Detect which cell encompasses the target text, then output its (x, y) center coordinate. 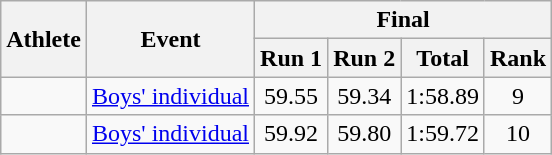
Rank (518, 58)
Run 1 (292, 58)
59.92 (292, 134)
1:58.89 (443, 96)
9 (518, 96)
10 (518, 134)
Athlete (44, 39)
59.34 (364, 96)
Total (443, 58)
Final (404, 20)
1:59.72 (443, 134)
59.55 (292, 96)
Run 2 (364, 58)
Event (170, 39)
59.80 (364, 134)
